Scan for the cell matching the given text and deliver its [X, Y] coordinate at center. 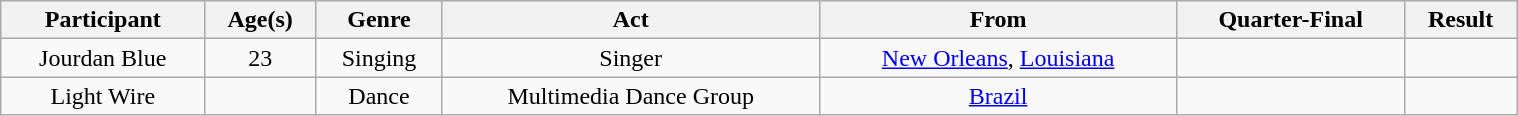
Singing [379, 58]
Jourdan Blue [102, 58]
New Orleans, Louisiana [998, 58]
Multimedia Dance Group [631, 96]
Genre [379, 20]
Result [1461, 20]
Singer [631, 58]
Light Wire [102, 96]
Quarter-Final [1291, 20]
23 [260, 58]
Dance [379, 96]
Age(s) [260, 20]
Brazil [998, 96]
Participant [102, 20]
Act [631, 20]
From [998, 20]
